Return the (x, y) coordinate for the center point of the cell that contains the specified text.  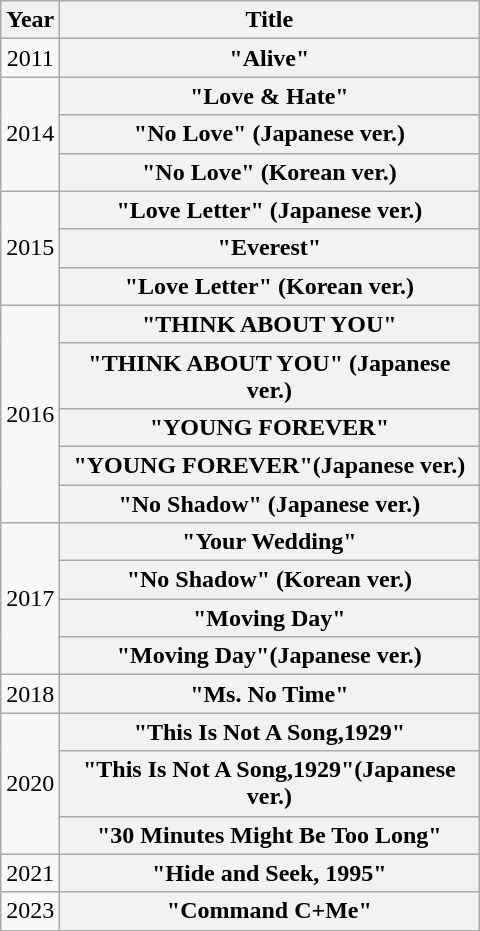
"Love Letter" (Japanese ver.) (270, 210)
"No Shadow" (Korean ver.) (270, 580)
"This Is Not A Song,1929"(Japanese ver.) (270, 784)
2023 (30, 911)
"YOUNG FOREVER" (270, 427)
2020 (30, 784)
"THINK ABOUT YOU" (270, 324)
"This Is Not A Song,1929" (270, 732)
"No Love" (Korean ver.) (270, 172)
"Alive" (270, 58)
"Love Letter" (Korean ver.) (270, 286)
"Everest" (270, 248)
"Moving Day" (270, 618)
"Moving Day"(Japanese ver.) (270, 656)
"Love & Hate" (270, 96)
"Hide and Seek, 1995" (270, 873)
"No Love" (Japanese ver.) (270, 134)
2016 (30, 414)
"No Shadow" (Japanese ver.) (270, 503)
"THINK ABOUT YOU" (Japanese ver.) (270, 376)
2017 (30, 599)
"Your Wedding" (270, 542)
2021 (30, 873)
Title (270, 20)
2015 (30, 248)
"Command C+Me" (270, 911)
"YOUNG FOREVER"(Japanese ver.) (270, 465)
2014 (30, 134)
"Ms. No Time" (270, 694)
Year (30, 20)
"30 Minutes Might Be Too Long" (270, 835)
2011 (30, 58)
2018 (30, 694)
